Pinpoint the cell where the given text exists, returning its (X, Y) midpoint coordinate. 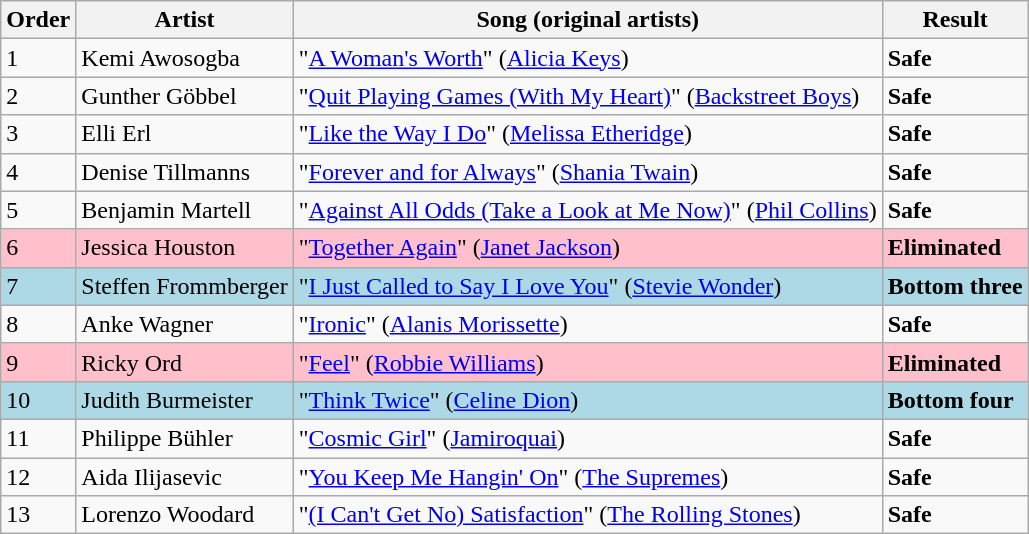
Aida Ilijasevic (184, 477)
10 (38, 400)
"Together Again" (Janet Jackson) (588, 248)
Bottom four (955, 400)
Ricky Ord (184, 362)
Anke Wagner (184, 324)
13 (38, 515)
"Cosmic Girl" (Jamiroquai) (588, 438)
Philippe Bühler (184, 438)
8 (38, 324)
Bottom three (955, 286)
Denise Tillmanns (184, 172)
Benjamin Martell (184, 210)
Steffen Frommberger (184, 286)
Artist (184, 20)
9 (38, 362)
Gunther Göbbel (184, 96)
Elli Erl (184, 134)
Order (38, 20)
"Against All Odds (Take a Look at Me Now)" (Phil Collins) (588, 210)
"A Woman's Worth" (Alicia Keys) (588, 58)
Jessica Houston (184, 248)
"Forever and for Always" (Shania Twain) (588, 172)
"(I Can't Get No) Satisfaction" (The Rolling Stones) (588, 515)
Song (original artists) (588, 20)
"Feel" (Robbie Williams) (588, 362)
Result (955, 20)
3 (38, 134)
"I Just Called to Say I Love You" (Stevie Wonder) (588, 286)
2 (38, 96)
"Ironic" (Alanis Morissette) (588, 324)
"You Keep Me Hangin' On" (The Supremes) (588, 477)
5 (38, 210)
"Think Twice" (Celine Dion) (588, 400)
Kemi Awosogba (184, 58)
12 (38, 477)
"Quit Playing Games (With My Heart)" (Backstreet Boys) (588, 96)
"Like the Way I Do" (Melissa Etheridge) (588, 134)
Lorenzo Woodard (184, 515)
7 (38, 286)
4 (38, 172)
6 (38, 248)
11 (38, 438)
1 (38, 58)
Judith Burmeister (184, 400)
